Output the (X, Y) coordinate of the center of the cell containing the given text.  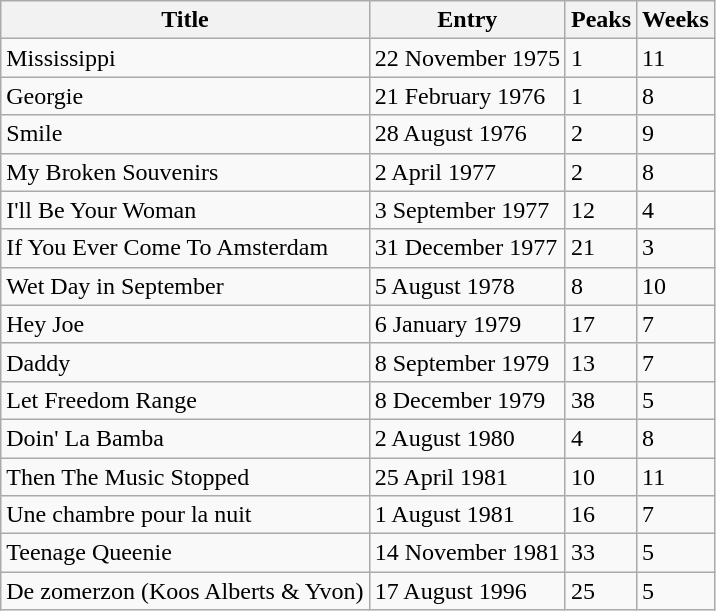
Peaks (600, 20)
21 February 1976 (467, 96)
17 August 1996 (467, 591)
De zomerzon (Koos Alberts & Yvon) (185, 591)
Then The Music Stopped (185, 477)
Weeks (676, 20)
1 August 1981 (467, 515)
Doin' La Bamba (185, 438)
I'll Be Your Woman (185, 210)
16 (600, 515)
Daddy (185, 362)
Smile (185, 134)
5 August 1978 (467, 286)
Une chambre pour la nuit (185, 515)
2 August 1980 (467, 438)
33 (600, 553)
Wet Day in September (185, 286)
17 (600, 324)
3 September 1977 (467, 210)
21 (600, 248)
2 April 1977 (467, 172)
If You Ever Come To Amsterdam (185, 248)
13 (600, 362)
25 April 1981 (467, 477)
3 (676, 248)
31 December 1977 (467, 248)
Entry (467, 20)
12 (600, 210)
Teenage Queenie (185, 553)
Let Freedom Range (185, 400)
My Broken Souvenirs (185, 172)
9 (676, 134)
Mississippi (185, 58)
8 September 1979 (467, 362)
Hey Joe (185, 324)
38 (600, 400)
25 (600, 591)
8 December 1979 (467, 400)
Title (185, 20)
22 November 1975 (467, 58)
28 August 1976 (467, 134)
Georgie (185, 96)
6 January 1979 (467, 324)
14 November 1981 (467, 553)
